Detect which cell encompasses the target text, then output its (X, Y) center coordinate. 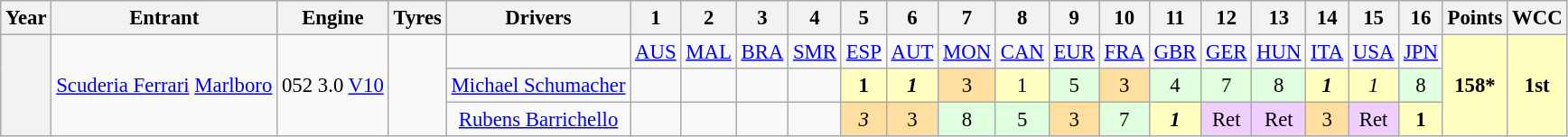
FRA (1124, 52)
MAL (708, 52)
13 (1279, 18)
10 (1124, 18)
Year (26, 18)
WCC (1537, 18)
9 (1074, 18)
BRA (762, 52)
Entrant (164, 18)
15 (1373, 18)
11 (1174, 18)
AUS (656, 52)
Points (1474, 18)
2 (708, 18)
CAN (1022, 52)
Engine (332, 18)
ITA (1328, 52)
1st (1537, 87)
GBR (1174, 52)
Rubens Barrichello (538, 120)
158* (1474, 87)
12 (1227, 18)
6 (912, 18)
14 (1328, 18)
Tyres (417, 18)
ESP (863, 52)
USA (1373, 52)
JPN (1422, 52)
16 (1422, 18)
SMR (815, 52)
Michael Schumacher (538, 86)
052 3.0 V10 (332, 87)
HUN (1279, 52)
EUR (1074, 52)
MON (967, 52)
Scuderia Ferrari Marlboro (164, 87)
AUT (912, 52)
GER (1227, 52)
Drivers (538, 18)
